Determine the (X, Y) coordinate at the center of the cell enclosing the given text.  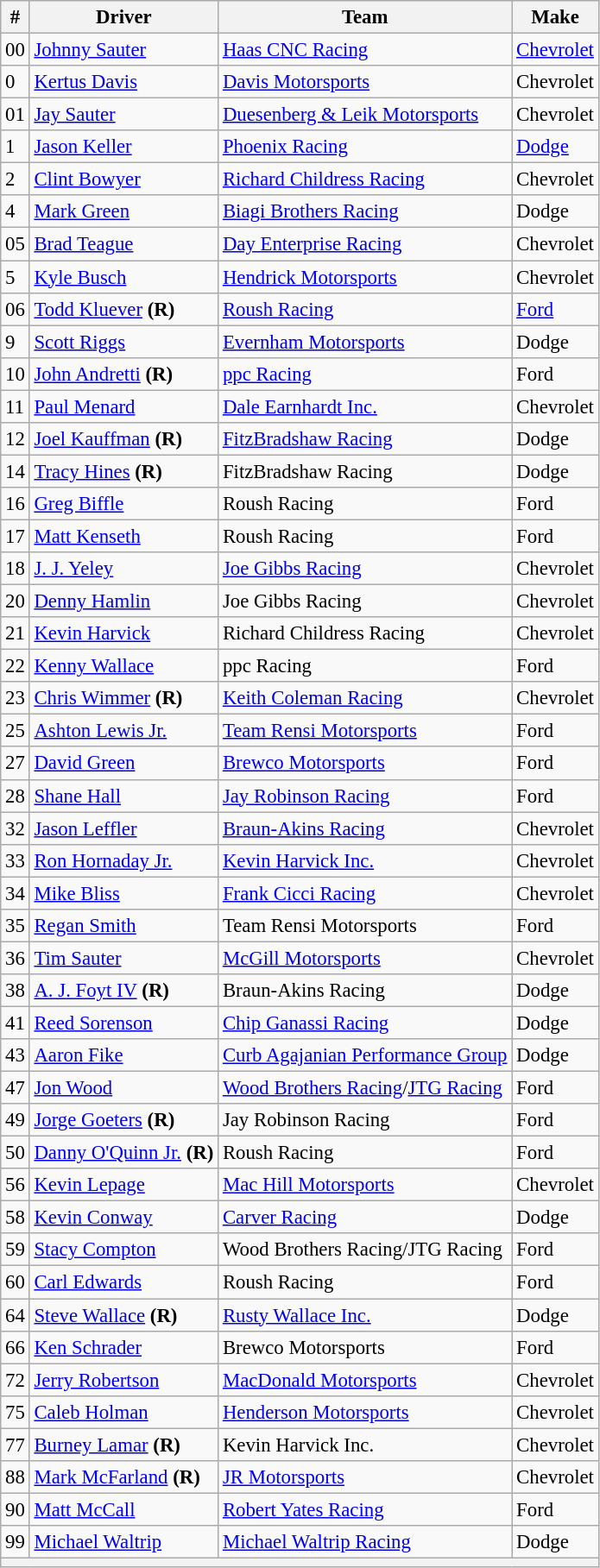
Michael Waltrip (123, 1542)
Haas CNC Racing (365, 50)
Shane Hall (123, 796)
Carver Racing (365, 1218)
Brad Teague (123, 244)
Todd Kluever (R) (123, 309)
34 (16, 893)
MacDonald Motorsports (365, 1380)
Davis Motorsports (365, 82)
38 (16, 991)
41 (16, 1023)
20 (16, 601)
Chip Ganassi Racing (365, 1023)
49 (16, 1120)
Curb Agajanian Performance Group (365, 1055)
Day Enterprise Racing (365, 244)
88 (16, 1477)
Tim Sauter (123, 958)
Kyle Busch (123, 277)
Steve Wallace (R) (123, 1315)
Jerry Robertson (123, 1380)
Clint Bowyer (123, 179)
Kevin Harvick (123, 633)
Greg Biffle (123, 504)
Burney Lamar (R) (123, 1445)
36 (16, 958)
Kevin Conway (123, 1218)
12 (16, 439)
# (16, 17)
Johnny Sauter (123, 50)
Mike Bliss (123, 893)
Henderson Motorsports (365, 1412)
50 (16, 1153)
1 (16, 147)
Matt Kenseth (123, 536)
Make (555, 17)
Ashton Lewis Jr. (123, 731)
Denny Hamlin (123, 601)
32 (16, 828)
77 (16, 1445)
Caleb Holman (123, 1412)
David Green (123, 764)
Tracy Hines (R) (123, 471)
Paul Menard (123, 406)
90 (16, 1509)
J. J. Yeley (123, 569)
01 (16, 115)
Mark McFarland (R) (123, 1477)
2 (16, 179)
21 (16, 633)
Ken Schrader (123, 1347)
Jon Wood (123, 1088)
Carl Edwards (123, 1282)
Keith Coleman Racing (365, 698)
64 (16, 1315)
Frank Cicci Racing (365, 893)
Robert Yates Racing (365, 1509)
Team (365, 17)
Scott Riggs (123, 342)
Matt McCall (123, 1509)
99 (16, 1542)
Stacy Compton (123, 1250)
0 (16, 82)
10 (16, 374)
14 (16, 471)
06 (16, 309)
Jay Sauter (123, 115)
23 (16, 698)
11 (16, 406)
John Andretti (R) (123, 374)
Chris Wimmer (R) (123, 698)
4 (16, 211)
25 (16, 731)
75 (16, 1412)
00 (16, 50)
16 (16, 504)
Mac Hill Motorsports (365, 1185)
27 (16, 764)
60 (16, 1282)
58 (16, 1218)
9 (16, 342)
Hendrick Motorsports (365, 277)
Michael Waltrip Racing (365, 1542)
Jason Keller (123, 147)
17 (16, 536)
Kenny Wallace (123, 666)
Jorge Goeters (R) (123, 1120)
Danny O'Quinn Jr. (R) (123, 1153)
59 (16, 1250)
Joel Kauffman (R) (123, 439)
Mark Green (123, 211)
47 (16, 1088)
5 (16, 277)
Reed Sorenson (123, 1023)
Phoenix Racing (365, 147)
Kertus Davis (123, 82)
Ron Hornaday Jr. (123, 860)
18 (16, 569)
22 (16, 666)
Evernham Motorsports (365, 342)
43 (16, 1055)
Kevin Lepage (123, 1185)
28 (16, 796)
Jason Leffler (123, 828)
72 (16, 1380)
McGill Motorsports (365, 958)
Duesenberg & Leik Motorsports (365, 115)
33 (16, 860)
Rusty Wallace Inc. (365, 1315)
Biagi Brothers Racing (365, 211)
05 (16, 244)
Dale Earnhardt Inc. (365, 406)
66 (16, 1347)
Regan Smith (123, 926)
JR Motorsports (365, 1477)
56 (16, 1185)
35 (16, 926)
Aaron Fike (123, 1055)
Driver (123, 17)
A. J. Foyt IV (R) (123, 991)
